Output the [X, Y] coordinate of the center of the cell containing the given text.  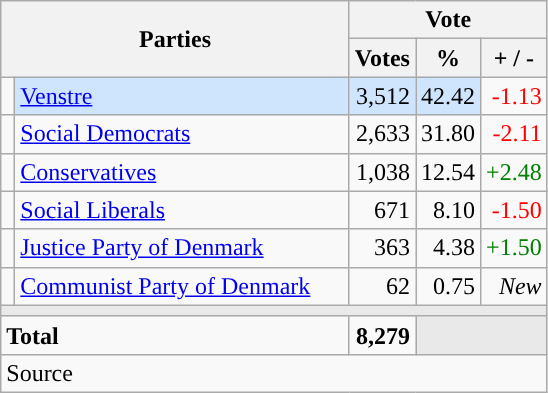
+1.50 [514, 248]
Justice Party of Denmark [182, 248]
Total [176, 335]
3,512 [382, 96]
1,038 [382, 172]
Votes [382, 58]
Social Democrats [182, 134]
8,279 [382, 335]
2,633 [382, 134]
Vote [448, 20]
Parties [176, 39]
-2.11 [514, 134]
363 [382, 248]
Conservatives [182, 172]
-1.50 [514, 210]
+2.48 [514, 172]
New [514, 286]
31.80 [448, 134]
62 [382, 286]
Source [274, 373]
Venstre [182, 96]
42.42 [448, 96]
12.54 [448, 172]
Social Liberals [182, 210]
4.38 [448, 248]
Communist Party of Denmark [182, 286]
-1.13 [514, 96]
0.75 [448, 286]
671 [382, 210]
% [448, 58]
+ / - [514, 58]
8.10 [448, 210]
